Pinpoint the cell where the given text exists, returning its [X, Y] midpoint coordinate. 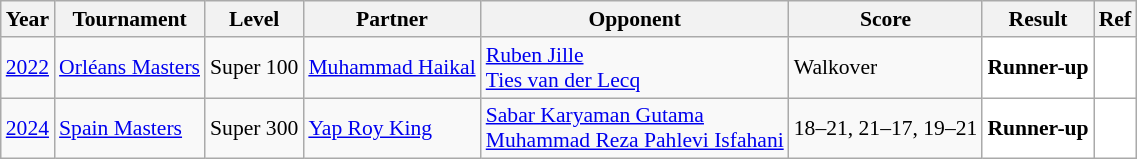
2022 [28, 68]
Year [28, 19]
Ref [1115, 19]
Level [254, 19]
Partner [392, 19]
Sabar Karyaman Gutama Muhammad Reza Pahlevi Isfahani [635, 128]
Tournament [130, 19]
Orléans Masters [130, 68]
2024 [28, 128]
Score [886, 19]
Opponent [635, 19]
Super 300 [254, 128]
Muhammad Haikal [392, 68]
Yap Roy King [392, 128]
Ruben Jille Ties van der Lecq [635, 68]
18–21, 21–17, 19–21 [886, 128]
Spain Masters [130, 128]
Super 100 [254, 68]
Walkover [886, 68]
Result [1038, 19]
